Return [x, y] of the center of cell containing provided text 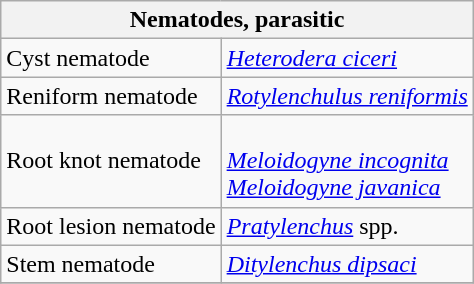
Nematodes, parasitic [237, 20]
Root lesion nematode [111, 226]
Meloidogyne incognita Meloidogyne javanica [347, 161]
Stem nematode [111, 264]
Cyst nematode [111, 58]
Rotylenchulus reniformis [347, 96]
Reniform nematode [111, 96]
Ditylenchus dipsaci [347, 264]
Root knot nematode [111, 161]
Pratylenchus spp. [347, 226]
Heterodera ciceri [347, 58]
